Locate the cell with the specified text and output its [X, Y] center coordinate. 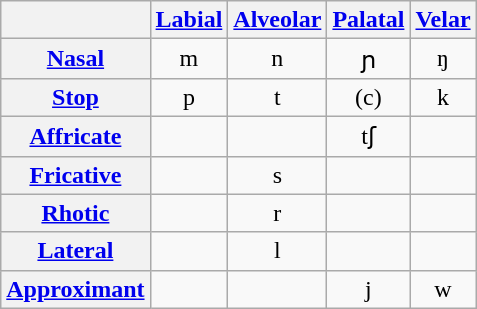
s [278, 175]
ɲ [368, 59]
m [189, 59]
Stop [76, 97]
Alveolar [278, 20]
n [278, 59]
k [443, 97]
Rhotic [76, 213]
Nasal [76, 59]
r [278, 213]
Affricate [76, 136]
tʃ [368, 136]
l [278, 251]
Lateral [76, 251]
w [443, 289]
Fricative [76, 175]
t [278, 97]
Labial [189, 20]
p [189, 97]
Approximant [76, 289]
j [368, 289]
ŋ [443, 59]
Velar [443, 20]
(c) [368, 97]
Palatal [368, 20]
